Scan for the cell matching the given text and deliver its (X, Y) coordinate at center. 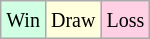
Draw (72, 20)
Loss (126, 20)
Win (24, 20)
